Identify which cell holds the provided text, then report its (x, y) central coordinate. 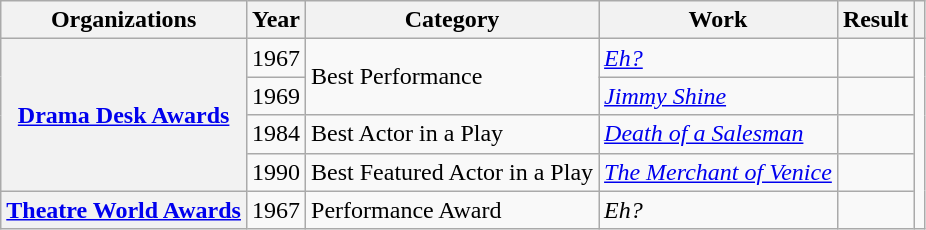
Death of a Salesman (718, 134)
Year (276, 20)
Performance Award (452, 210)
Best Featured Actor in a Play (452, 172)
Category (452, 20)
Result (875, 20)
Best Performance (452, 77)
1990 (276, 172)
Organizations (124, 20)
1969 (276, 96)
1984 (276, 134)
Theatre World Awards (124, 210)
Jimmy Shine (718, 96)
Drama Desk Awards (124, 115)
Best Actor in a Play (452, 134)
The Merchant of Venice (718, 172)
Work (718, 20)
